Pinpoint the cell where the given text exists, returning its [x, y] midpoint coordinate. 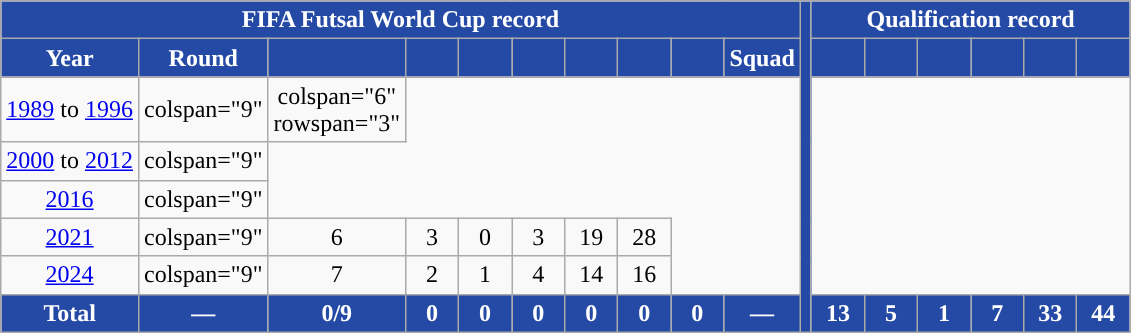
33 [1050, 313]
2021 [70, 237]
19 [592, 237]
Year [70, 58]
44 [1104, 313]
1989 to 1996 [70, 110]
5 [890, 313]
2016 [70, 199]
2024 [70, 275]
28 [644, 237]
Squad [762, 58]
14 [592, 275]
Total [70, 313]
colspan="6" rowspan="3" [337, 110]
13 [838, 313]
0/9 [337, 313]
2000 to 2012 [70, 161]
Qualification record [970, 20]
FIFA Futsal World Cup record [401, 20]
6 [337, 237]
4 [538, 275]
16 [644, 275]
Round [203, 58]
2 [432, 275]
